Determine the [x, y] coordinate at the center of the cell enclosing the given text.  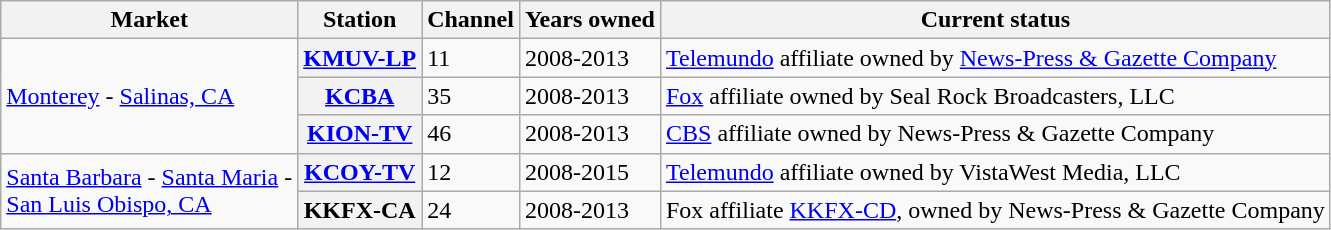
CBS affiliate owned by News-Press & Gazette Company [995, 134]
46 [471, 134]
24 [471, 210]
KCBA [360, 96]
Channel [471, 20]
2008-2015 [590, 172]
Telemundo affiliate owned by VistaWest Media, LLC [995, 172]
Telemundo affiliate owned by News-Press & Gazette Company [995, 58]
Fox affiliate KKFX-CD, owned by News-Press & Gazette Company [995, 210]
Monterey - Salinas, CA [150, 96]
Current status [995, 20]
12 [471, 172]
Market [150, 20]
35 [471, 96]
KMUV-LP [360, 58]
KCOY-TV [360, 172]
KION-TV [360, 134]
Santa Barbara - Santa Maria -San Luis Obispo, CA [150, 191]
Fox affiliate owned by Seal Rock Broadcasters, LLC [995, 96]
11 [471, 58]
KKFX-CA [360, 210]
Years owned [590, 20]
Station [360, 20]
